Detect which cell encompasses the target text, then output its (x, y) center coordinate. 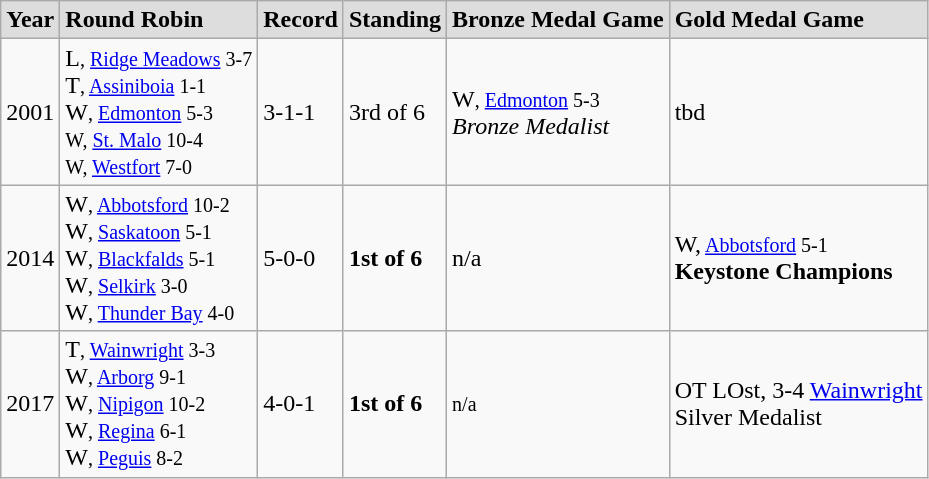
Standing (394, 20)
Bronze Medal Game (558, 20)
Gold Medal Game (798, 20)
4-0-1 (301, 404)
5-0-0 (301, 258)
2014 (30, 258)
2001 (30, 112)
3rd of 6 (394, 112)
Record (301, 20)
W, Edmonton 5-3Bronze Medalist (558, 112)
Round Robin (159, 20)
3-1-1 (301, 112)
Year (30, 20)
OT LOst, 3-4 WainwrightSilver Medalist (798, 404)
T, Wainwright 3-3W, Arborg 9-1W, Nipigon 10-2W, Regina 6-1W, Peguis 8-2 (159, 404)
2017 (30, 404)
W, Abbotsford 10-2W, Saskatoon 5-1W, Blackfalds 5-1W, Selkirk 3-0W, Thunder Bay 4-0 (159, 258)
W, Abbotsford 5-1Keystone Champions (798, 258)
L, Ridge Meadows 3-7T, Assiniboia 1-1W, Edmonton 5-3W, St. Malo 10-4W, Westfort 7-0 (159, 112)
tbd (798, 112)
